Return [X, Y] of the center of cell containing provided text 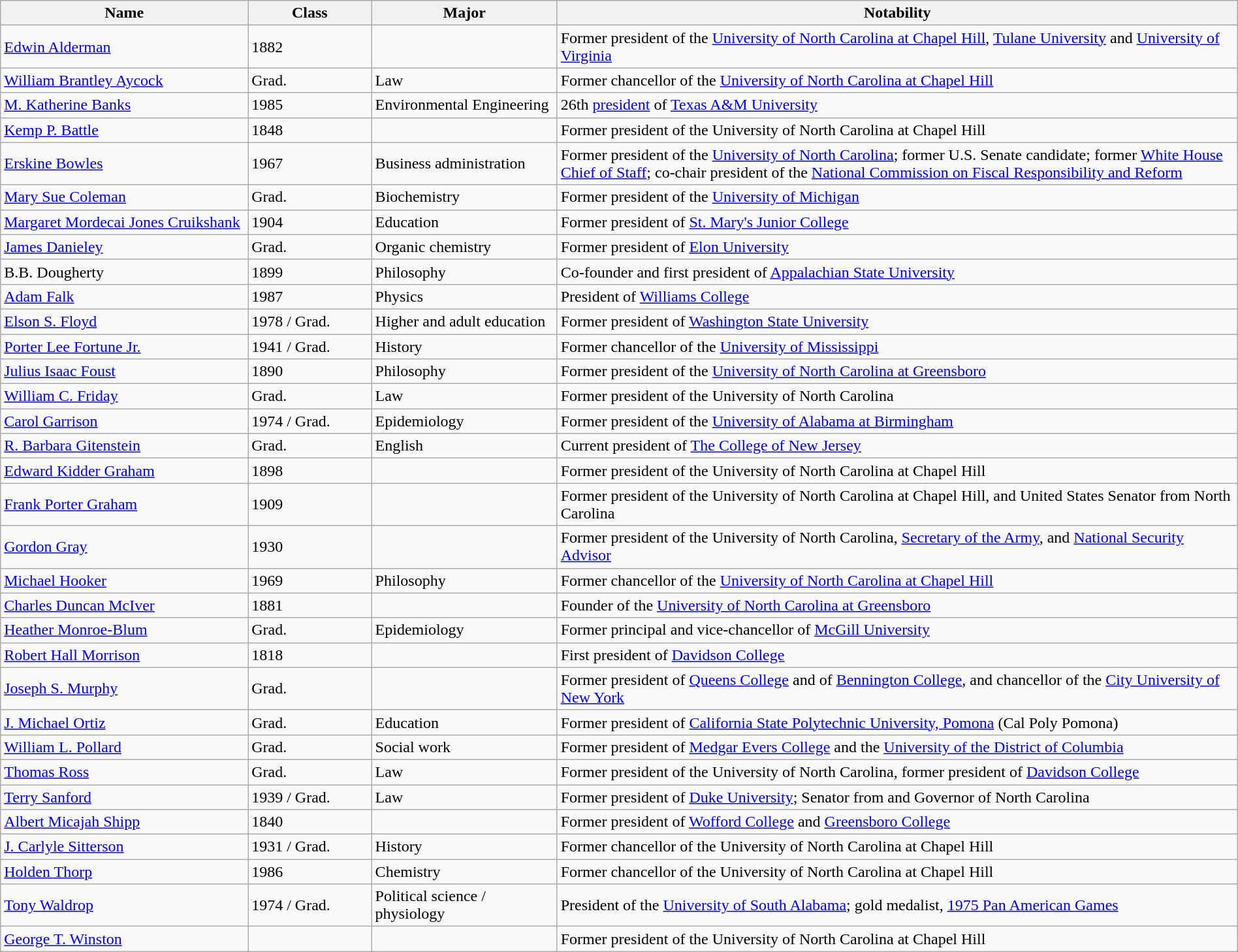
Former president of the University of North Carolina at Chapel Hill, Tulane University and University of Virginia [897, 47]
Former president of the University of Alabama at Birmingham [897, 421]
President of the University of South Alabama; gold medalist, 1975 Pan American Games [897, 905]
Adam Falk [124, 296]
Former president of the University of North Carolina, former president of Davidson College [897, 772]
Former chancellor of the University of Mississippi [897, 347]
Former president of California State Polytechnic University, Pomona (Cal Poly Pomona) [897, 722]
Robert Hall Morrison [124, 655]
1909 [309, 504]
1882 [309, 47]
Heather Monroe-Blum [124, 630]
1987 [309, 296]
R. Barbara Gitenstein [124, 446]
Former president of Queens College and of Bennington College, and chancellor of the City University of New York [897, 688]
Elson S. Floyd [124, 321]
1848 [309, 130]
Margaret Mordecai Jones Cruikshank [124, 222]
M. Katherine Banks [124, 105]
Former president of the University of North Carolina [897, 396]
Carol Garrison [124, 421]
Gordon Gray [124, 547]
Former president of St. Mary's Junior College [897, 222]
Name [124, 13]
1818 [309, 655]
President of Williams College [897, 296]
1899 [309, 272]
Class [309, 13]
Kemp P. Battle [124, 130]
1941 / Grad. [309, 347]
Chemistry [464, 872]
B.B. Dougherty [124, 272]
First president of Davidson College [897, 655]
J. Carlyle Sitterson [124, 847]
James Danieley [124, 247]
1969 [309, 580]
Edwin Alderman [124, 47]
Former president of Medgar Evers College and the University of the District of Columbia [897, 747]
Former president of Duke University; Senator from and Governor of North Carolina [897, 797]
Notability [897, 13]
Holden Thorp [124, 872]
Charles Duncan McIver [124, 605]
1978 / Grad. [309, 321]
William C. Friday [124, 396]
George T. Winston [124, 939]
Former president of Elon University [897, 247]
Former president of the University of North Carolina at Chapel Hill, and United States Senator from North Carolina [897, 504]
Thomas Ross [124, 772]
Joseph S. Murphy [124, 688]
26th president of Texas A&M University [897, 105]
1931 / Grad. [309, 847]
J. Michael Ortiz [124, 722]
Social work [464, 747]
Former president of the University of North Carolina, Secretary of the Army, and National Security Advisor [897, 547]
Physics [464, 296]
Porter Lee Fortune Jr. [124, 347]
1986 [309, 872]
1881 [309, 605]
Former principal and vice-chancellor of McGill University [897, 630]
Business administration [464, 163]
1840 [309, 822]
Albert Micajah Shipp [124, 822]
Higher and adult education [464, 321]
William Brantley Aycock [124, 80]
Co-founder and first president of Appalachian State University [897, 272]
1985 [309, 105]
Former president of Washington State University [897, 321]
Major [464, 13]
Edward Kidder Graham [124, 471]
Biochemistry [464, 197]
Michael Hooker [124, 580]
Terry Sanford [124, 797]
English [464, 446]
Founder of the University of North Carolina at Greensboro [897, 605]
Organic chemistry [464, 247]
1904 [309, 222]
Current president of The College of New Jersey [897, 446]
1890 [309, 372]
William L. Pollard [124, 747]
Political science / physiology [464, 905]
Environmental Engineering [464, 105]
Former president of the University of Michigan [897, 197]
1930 [309, 547]
Former president of Wofford College and Greensboro College [897, 822]
Tony Waldrop [124, 905]
Former president of the University of North Carolina at Greensboro [897, 372]
1939 / Grad. [309, 797]
Frank Porter Graham [124, 504]
Mary Sue Coleman [124, 197]
1967 [309, 163]
Julius Isaac Foust [124, 372]
1898 [309, 471]
Erskine Bowles [124, 163]
